Find where the given text appears and provide that cell's center as [X, Y] coordinate. 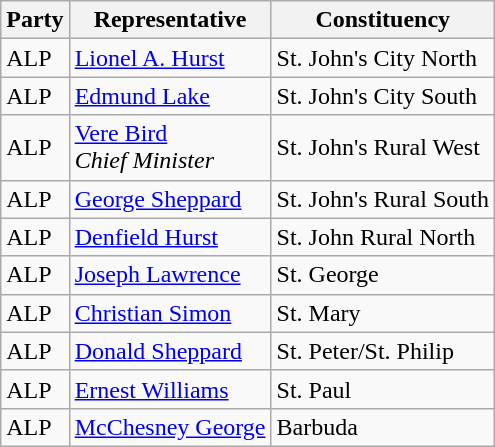
Ernest Williams [170, 389]
Vere BirdChief Minister [170, 148]
Barbuda [382, 427]
St. John's Rural South [382, 199]
Denfield Hurst [170, 237]
McChesney George [170, 427]
St. Mary [382, 313]
Party [35, 20]
St. Paul [382, 389]
George Sheppard [170, 199]
Edmund Lake [170, 96]
Lionel A. Hurst [170, 58]
Representative [170, 20]
St. John's City South [382, 96]
Constituency [382, 20]
Christian Simon [170, 313]
Donald Sheppard [170, 351]
St. John's City North [382, 58]
Joseph Lawrence [170, 275]
St. George [382, 275]
St. John Rural North [382, 237]
St. Peter/St. Philip [382, 351]
St. John's Rural West [382, 148]
